Provide the [x, y] coordinate of the cell's center where the given text is located.  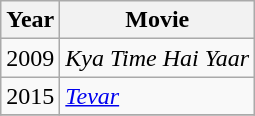
Kya Time Hai Yaar [158, 58]
Tevar [158, 96]
2009 [30, 58]
Movie [158, 20]
Year [30, 20]
2015 [30, 96]
